Locate the cell with the specified text and output its (X, Y) center coordinate. 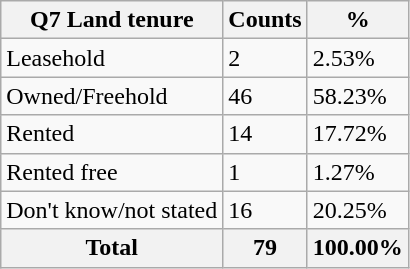
17.72% (358, 134)
58.23% (358, 96)
Don't know/not stated (112, 210)
14 (265, 134)
Counts (265, 20)
Q7 Land tenure (112, 20)
Owned/Freehold (112, 96)
46 (265, 96)
Leasehold (112, 58)
20.25% (358, 210)
1 (265, 172)
16 (265, 210)
100.00% (358, 248)
1.27% (358, 172)
Rented free (112, 172)
% (358, 20)
2.53% (358, 58)
79 (265, 248)
2 (265, 58)
Rented (112, 134)
Total (112, 248)
